Return the [x, y] coordinate for the center point of the cell that contains the specified text.  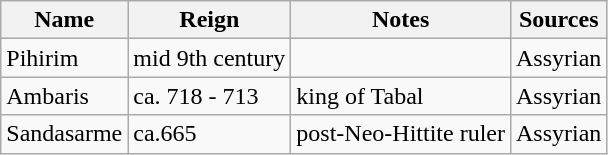
Sources [558, 20]
post-Neo-Hittite ruler [401, 134]
ca.665 [210, 134]
Ambaris [64, 96]
king of Tabal [401, 96]
Sandasarme [64, 134]
Name [64, 20]
Reign [210, 20]
Pihirim [64, 58]
Notes [401, 20]
mid 9th century [210, 58]
ca. 718 - 713 [210, 96]
